For the text-containing cell, return its midpoint in (X, Y) coordinate format. 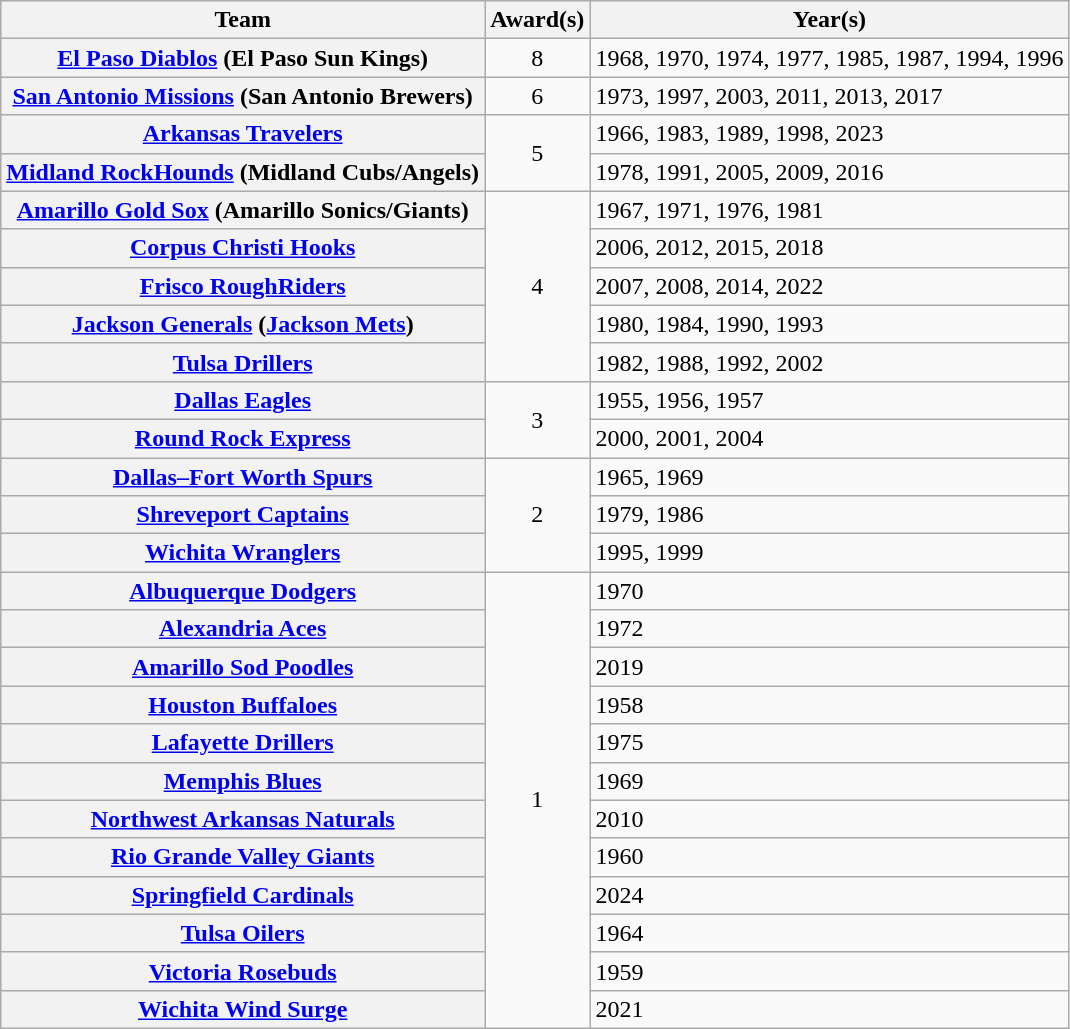
1959 (830, 971)
Award(s) (538, 20)
Dallas Eagles (243, 400)
El Paso Diablos (El Paso Sun Kings) (243, 58)
1978, 1991, 2005, 2009, 2016 (830, 172)
6 (538, 96)
1966, 1983, 1989, 1998, 2023 (830, 134)
Lafayette Drillers (243, 743)
Northwest Arkansas Naturals (243, 819)
2007, 2008, 2014, 2022 (830, 286)
Houston Buffaloes (243, 705)
1979, 1986 (830, 515)
1972 (830, 629)
1980, 1984, 1990, 1993 (830, 324)
2010 (830, 819)
1964 (830, 933)
Corpus Christi Hooks (243, 248)
1973, 1997, 2003, 2011, 2013, 2017 (830, 96)
1970 (830, 591)
2024 (830, 895)
Year(s) (830, 20)
Jackson Generals (Jackson Mets) (243, 324)
2019 (830, 667)
2 (538, 515)
Wichita Wranglers (243, 553)
1967, 1971, 1976, 1981 (830, 210)
5 (538, 153)
2021 (830, 1009)
Amarillo Sod Poodles (243, 667)
3 (538, 419)
2000, 2001, 2004 (830, 438)
Round Rock Express (243, 438)
Amarillo Gold Sox (Amarillo Sonics/Giants) (243, 210)
1958 (830, 705)
Victoria Rosebuds (243, 971)
1968, 1970, 1974, 1977, 1985, 1987, 1994, 1996 (830, 58)
Arkansas Travelers (243, 134)
Shreveport Captains (243, 515)
8 (538, 58)
1960 (830, 857)
4 (538, 286)
1969 (830, 781)
2006, 2012, 2015, 2018 (830, 248)
Tulsa Oilers (243, 933)
Team (243, 20)
Alexandria Aces (243, 629)
Memphis Blues (243, 781)
Dallas–Fort Worth Spurs (243, 477)
1955, 1956, 1957 (830, 400)
1965, 1969 (830, 477)
1995, 1999 (830, 553)
1 (538, 800)
Albuquerque Dodgers (243, 591)
Rio Grande Valley Giants (243, 857)
Springfield Cardinals (243, 895)
Frisco RoughRiders (243, 286)
Wichita Wind Surge (243, 1009)
1975 (830, 743)
Midland RockHounds (Midland Cubs/Angels) (243, 172)
San Antonio Missions (San Antonio Brewers) (243, 96)
Tulsa Drillers (243, 362)
1982, 1988, 1992, 2002 (830, 362)
